From the cell containing the given text, extract its center point as [X, Y] coordinate. 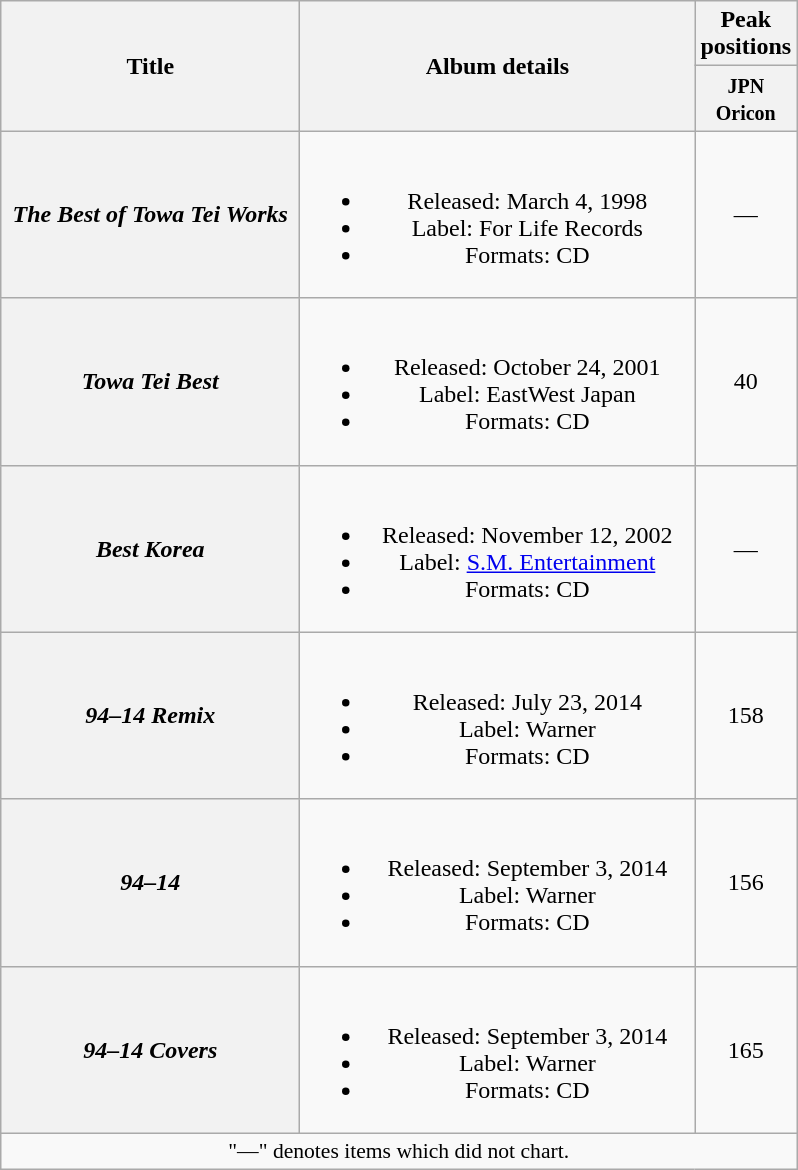
Released: March 4, 1998Label: For Life RecordsFormats: CD [498, 214]
158 [746, 716]
"—" denotes items which did not chart. [399, 1151]
The Best of Towa Tei Works [150, 214]
94–14 [150, 882]
Towa Tei Best [150, 382]
165 [746, 1050]
Peak positions [746, 34]
Released: November 12, 2002Label: S.M. EntertainmentFormats: CD [498, 548]
Title [150, 66]
94–14 Remix [150, 716]
94–14 Covers [150, 1050]
Released: July 23, 2014Label: WarnerFormats: CD [498, 716]
JPNOricon [746, 98]
Album details [498, 66]
156 [746, 882]
40 [746, 382]
Released: October 24, 2001Label: EastWest JapanFormats: CD [498, 382]
Best Korea [150, 548]
